Scan for the cell matching the given text and deliver its [x, y] coordinate at center. 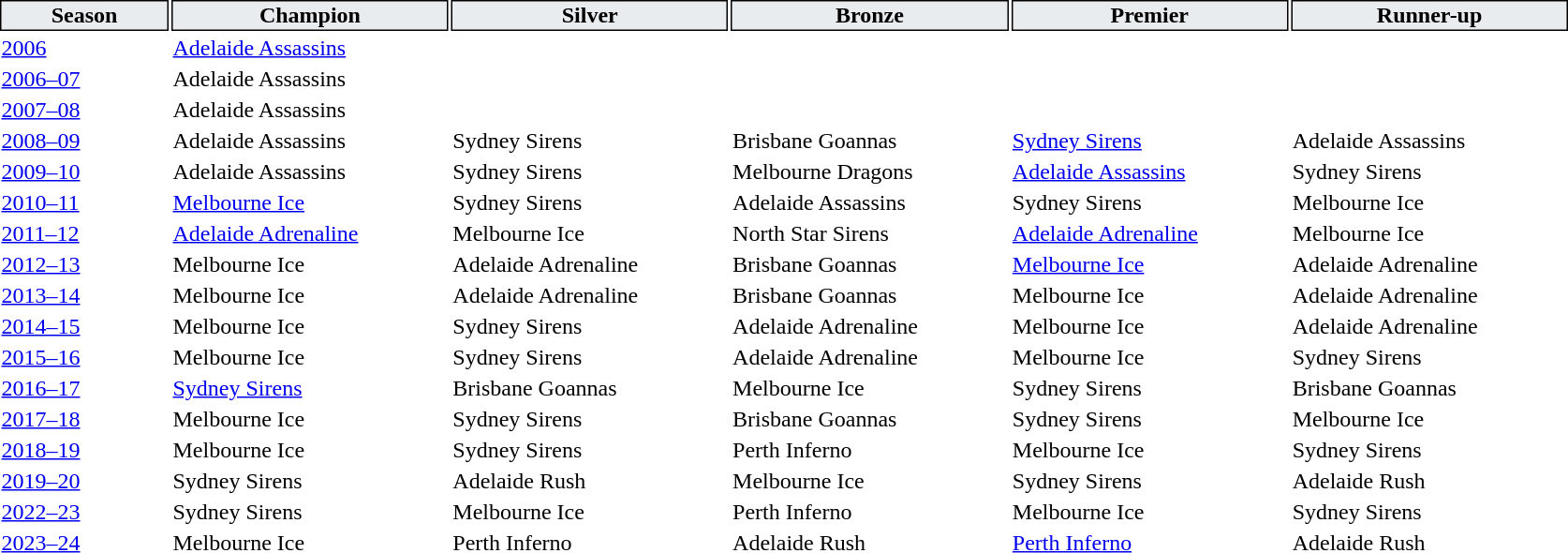
2011–12 [84, 233]
Melbourne Dragons [870, 172]
2012–13 [84, 264]
Silver [590, 15]
Premier [1149, 15]
North Star Sirens [870, 233]
2007–08 [84, 110]
2006 [84, 48]
2015–16 [84, 357]
2009–10 [84, 172]
2019–20 [84, 481]
Season [84, 15]
Bronze [870, 15]
2018–19 [84, 450]
2014–15 [84, 326]
2016–17 [84, 388]
Champion [310, 15]
2010–11 [84, 202]
Runner-up [1429, 15]
2008–09 [84, 141]
2013–14 [84, 295]
2017–18 [84, 419]
2022–23 [84, 512]
2006–07 [84, 79]
